Return the [x, y] coordinate for the center point of the cell that contains the specified text.  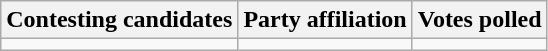
Votes polled [480, 20]
Contesting candidates [120, 20]
Party affiliation [325, 20]
